Locate the cell with the specified text and output its (X, Y) center coordinate. 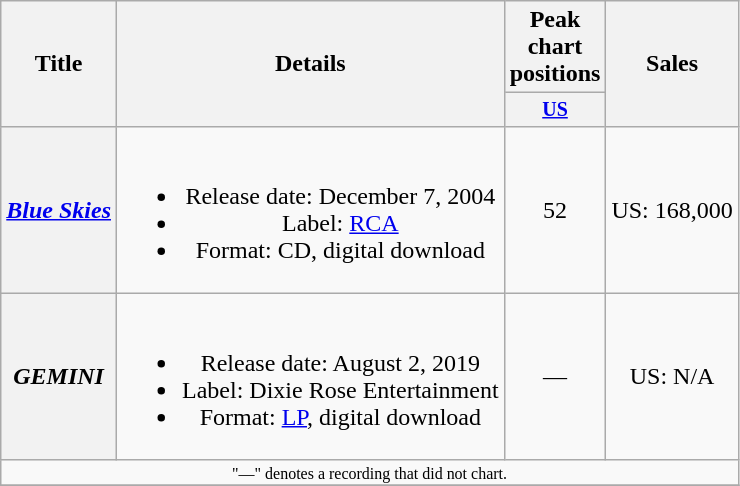
Sales (672, 64)
Release date: August 2, 2019Label: Dixie Rose EntertainmentFormat: LP, digital download (311, 376)
US: N/A (672, 376)
GEMINI (59, 376)
US (555, 110)
Title (59, 64)
Release date: December 7, 2004Label: RCAFormat: CD, digital download (311, 210)
— (555, 376)
Details (311, 64)
52 (555, 210)
Peak chartpositions (555, 47)
Blue Skies (59, 210)
"—" denotes a recording that did not chart. (370, 472)
US: 168,000 (672, 210)
